Output the (x, y) coordinate of the center of the cell containing the given text.  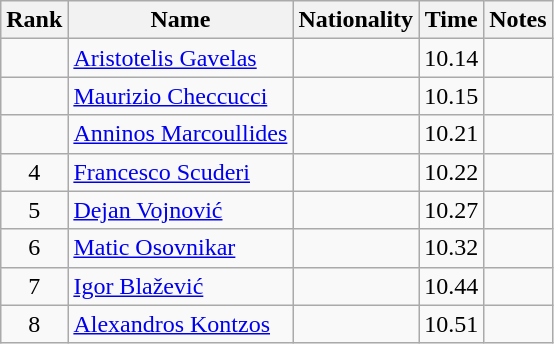
Francesco Scuderi (180, 172)
10.15 (452, 96)
10.32 (452, 248)
Time (452, 20)
10.44 (452, 286)
7 (34, 286)
5 (34, 210)
Name (180, 20)
Notes (518, 20)
Maurizio Checcucci (180, 96)
6 (34, 248)
Rank (34, 20)
Matic Osovnikar (180, 248)
4 (34, 172)
10.22 (452, 172)
Nationality (356, 20)
Alexandros Kontzos (180, 324)
Igor Blažević (180, 286)
Anninos Marcoullides (180, 134)
Aristotelis Gavelas (180, 58)
10.51 (452, 324)
10.14 (452, 58)
8 (34, 324)
10.27 (452, 210)
10.21 (452, 134)
Dejan Vojnović (180, 210)
